Extract the (x, y) coordinate from the center of the cell holding the provided text.  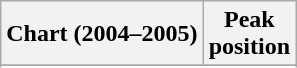
Chart (2004–2005) (102, 34)
Peakposition (249, 34)
